Provide the (X, Y) coordinate of the cell's center where the given text is located.  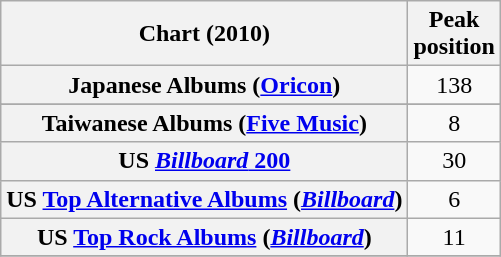
30 (454, 161)
Taiwanese Albums (Five Music) (204, 123)
US Top Alternative Albums (Billboard) (204, 199)
138 (454, 85)
Peakposition (454, 34)
US Billboard 200 (204, 161)
US Top Rock Albums (Billboard) (204, 237)
Japanese Albums (Oricon) (204, 85)
8 (454, 123)
Chart (2010) (204, 34)
11 (454, 237)
6 (454, 199)
